Pinpoint the cell where the given text exists, returning its [x, y] midpoint coordinate. 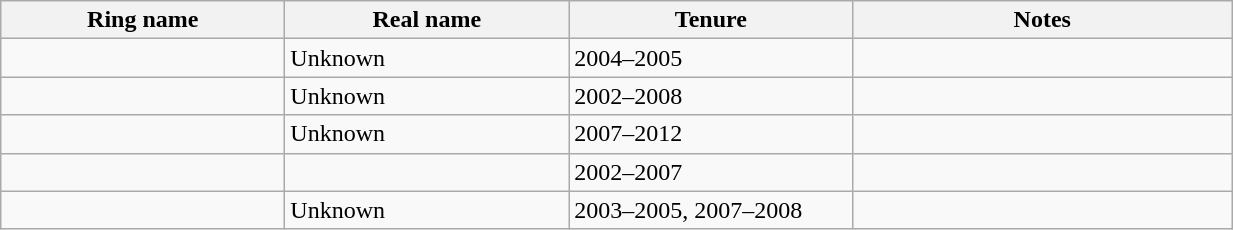
2004–2005 [711, 58]
2002–2007 [711, 172]
2003–2005, 2007–2008 [711, 210]
Real name [427, 20]
Tenure [711, 20]
2007–2012 [711, 134]
2002–2008 [711, 96]
Ring name [143, 20]
Notes [1042, 20]
